Scan for the cell matching the given text and deliver its [x, y] coordinate at center. 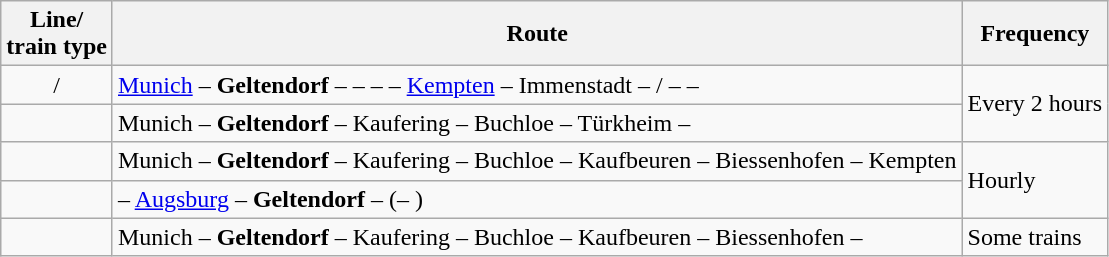
Line/train type [57, 34]
– Augsburg – Geltendorf – (– ) [537, 199]
Route [537, 34]
Every 2 hours [1035, 104]
Munich – Geltendorf – – – – Kempten – Immenstadt – / – – [537, 85]
Hourly [1035, 180]
/ [57, 85]
Munich – Geltendorf – Kaufering – Buchloe – Kaufbeuren – Biessenhofen – Kempten [537, 161]
Frequency [1035, 34]
Munich – Geltendorf – Kaufering – Buchloe – Türkheim – [537, 123]
Munich – Geltendorf – Kaufering – Buchloe – Kaufbeuren – Biessenhofen – [537, 237]
Some trains [1035, 237]
